Pinpoint the cell where the given text exists, returning its (x, y) midpoint coordinate. 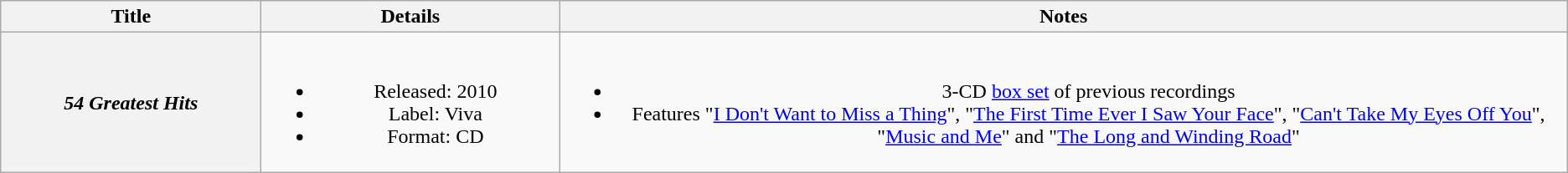
Details (410, 17)
Notes (1064, 17)
Released: 2010Label: VivaFormat: CD (410, 102)
Title (131, 17)
54 Greatest Hits (131, 102)
